Search for the cell housing the specified text and yield its (X, Y) center coordinate. 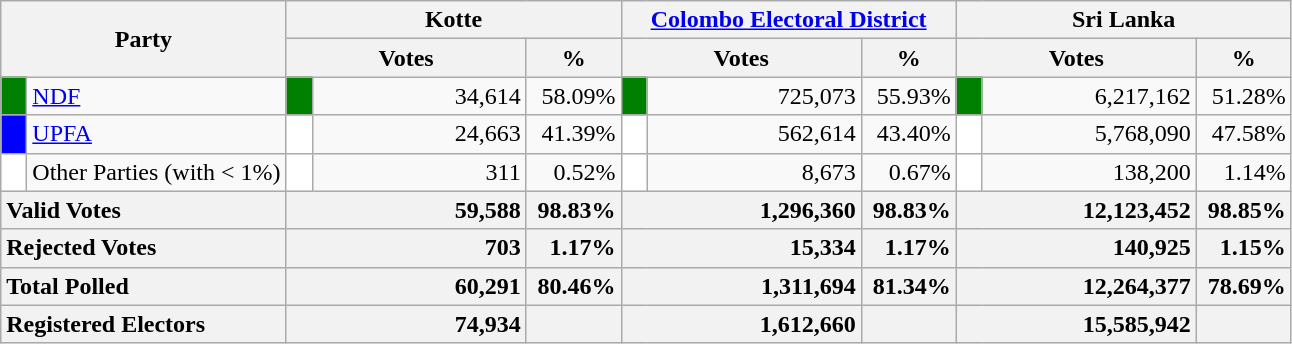
1,612,660 (741, 324)
12,264,377 (1076, 286)
Party (144, 39)
41.39% (574, 134)
1.15% (1244, 248)
74,934 (406, 324)
59,588 (406, 210)
140,925 (1076, 248)
Valid Votes (144, 210)
58.09% (574, 96)
15,334 (741, 248)
0.52% (574, 172)
703 (406, 248)
NDF (156, 96)
562,614 (754, 134)
Colombo Electoral District (788, 20)
Sri Lanka (1124, 20)
60,291 (406, 286)
1,296,360 (741, 210)
81.34% (908, 286)
Total Polled (144, 286)
Other Parties (with < 1%) (156, 172)
Rejected Votes (144, 248)
6,217,162 (1089, 96)
311 (419, 172)
Registered Electors (144, 324)
98.85% (1244, 210)
5,768,090 (1089, 134)
UPFA (156, 134)
78.69% (1244, 286)
8,673 (754, 172)
725,073 (754, 96)
80.46% (574, 286)
34,614 (419, 96)
Kotte (454, 20)
15,585,942 (1076, 324)
55.93% (908, 96)
12,123,452 (1076, 210)
43.40% (908, 134)
1.14% (1244, 172)
24,663 (419, 134)
1,311,694 (741, 286)
138,200 (1089, 172)
0.67% (908, 172)
51.28% (1244, 96)
47.58% (1244, 134)
